Extract the (X, Y) coordinate from the center of the cell holding the provided text.  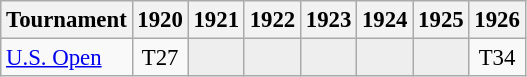
1923 (328, 20)
Tournament (66, 20)
1920 (160, 20)
1924 (385, 20)
T27 (160, 58)
1925 (441, 20)
1921 (216, 20)
U.S. Open (66, 58)
1922 (272, 20)
1926 (497, 20)
T34 (497, 58)
